Scan for the cell matching the given text and deliver its (x, y) coordinate at center. 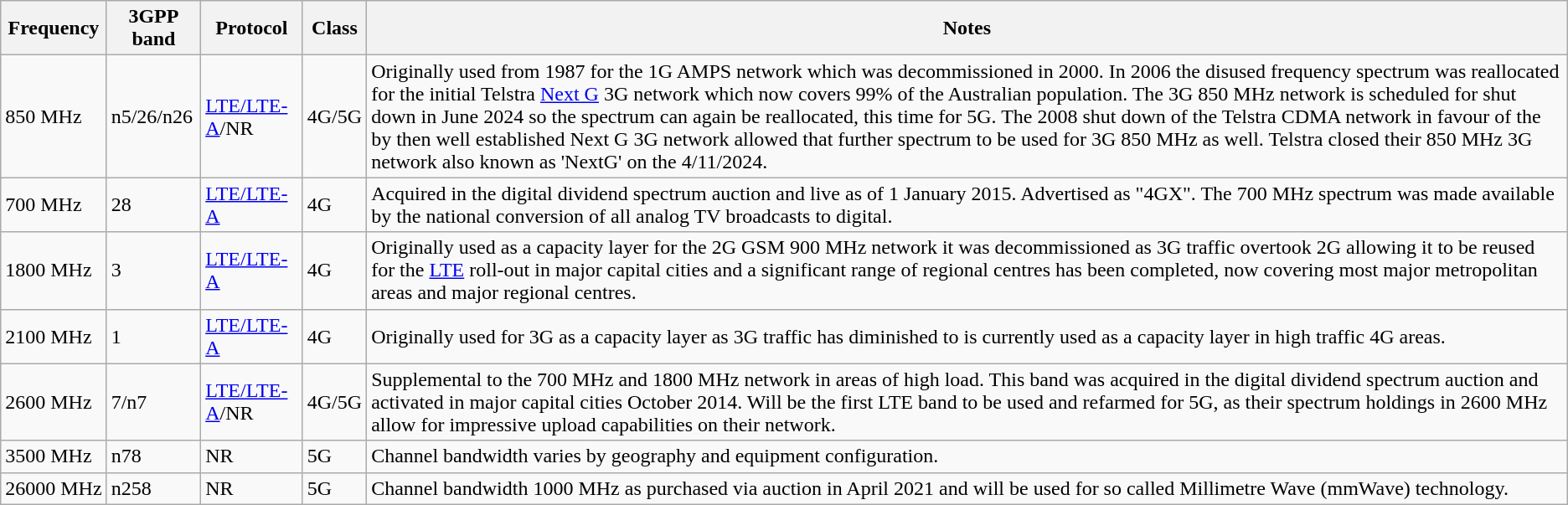
2100 MHz (54, 337)
3 (154, 271)
3500 MHz (54, 456)
3GPP band (154, 28)
Originally used for 3G as a capacity layer as 3G traffic has diminished to is currently used as a capacity layer in high traffic 4G areas. (967, 337)
Frequency (54, 28)
7/n7 (154, 402)
n78 (154, 456)
Protocol (252, 28)
Notes (967, 28)
Channel bandwidth varies by geography and equipment configuration. (967, 456)
850 MHz (54, 116)
1800 MHz (54, 271)
1 (154, 337)
Channel bandwidth 1000 MHz as purchased via auction in April 2021 and will be used for so called Millimetre Wave (mmWave) technology. (967, 488)
n5/26/n26 (154, 116)
700 MHz (54, 204)
2600 MHz (54, 402)
26000 MHz (54, 488)
28 (154, 204)
Class (334, 28)
n258 (154, 488)
